Identify which cell holds the provided text, then report its (X, Y) central coordinate. 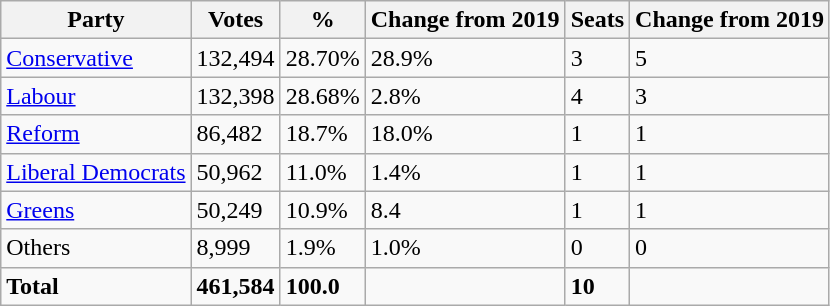
Liberal Democrats (96, 172)
50,249 (236, 210)
50,962 (236, 172)
% (322, 20)
18.0% (465, 134)
Total (96, 286)
86,482 (236, 134)
Votes (236, 20)
132,494 (236, 58)
1.0% (465, 248)
Reform (96, 134)
10.9% (322, 210)
132,398 (236, 96)
Conservative (96, 58)
Party (96, 20)
5 (730, 58)
8,999 (236, 248)
Seats (597, 20)
Greens (96, 210)
11.0% (322, 172)
100.0 (322, 286)
Others (96, 248)
461,584 (236, 286)
28.70% (322, 58)
1.4% (465, 172)
1.9% (322, 248)
18.7% (322, 134)
Labour (96, 96)
28.68% (322, 96)
10 (597, 286)
28.9% (465, 58)
4 (597, 96)
8.4 (465, 210)
2.8% (465, 96)
